Scan for the cell matching the given text and deliver its (x, y) coordinate at center. 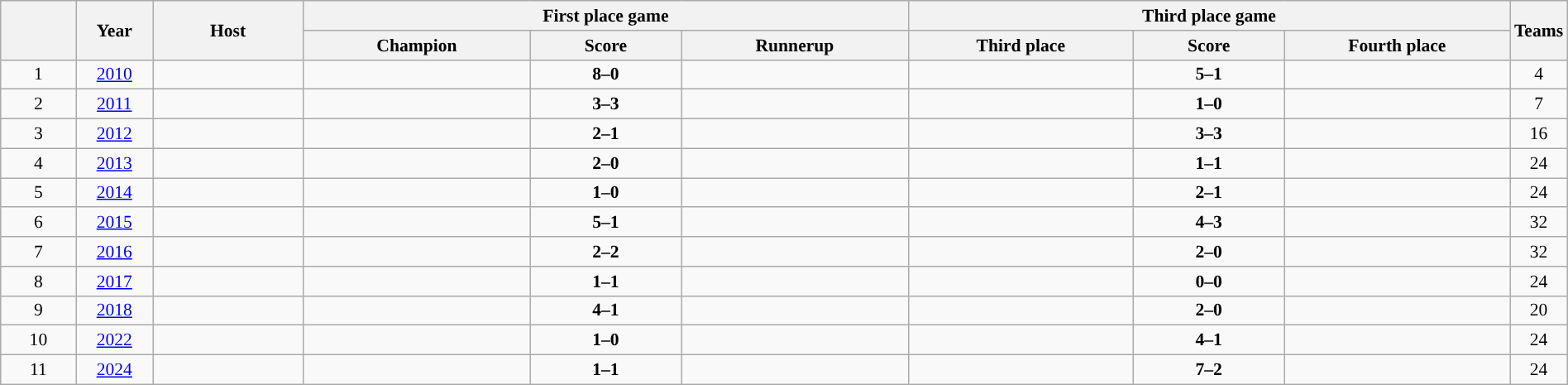
2013 (114, 163)
2012 (114, 134)
20 (1538, 310)
Third place game (1209, 16)
2017 (114, 282)
2010 (114, 75)
Year (114, 30)
7–2 (1209, 370)
8 (38, 282)
Runnerup (795, 46)
2015 (114, 223)
5 (38, 193)
8–0 (605, 75)
Teams (1538, 30)
Third place (1021, 46)
2016 (114, 252)
2024 (114, 370)
16 (1538, 134)
2018 (114, 310)
10 (38, 340)
2011 (114, 104)
First place game (606, 16)
3 (38, 134)
4–3 (1209, 223)
1 (38, 75)
11 (38, 370)
2014 (114, 193)
Champion (417, 46)
6 (38, 223)
2–2 (605, 252)
2 (38, 104)
Host (227, 30)
0–0 (1209, 282)
9 (38, 310)
2022 (114, 340)
Fourth place (1398, 46)
